Identify which cell holds the provided text, then report its [X, Y] central coordinate. 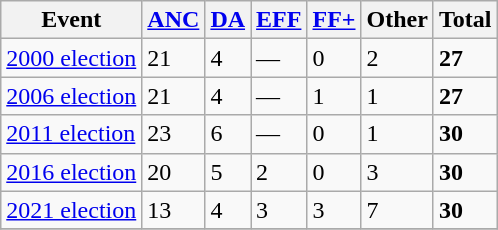
13 [174, 210]
EFF [279, 20]
Other [397, 20]
ANC [174, 20]
2000 election [72, 58]
2006 election [72, 96]
2021 election [72, 210]
6 [228, 134]
Total [465, 20]
FF+ [334, 20]
2011 election [72, 134]
20 [174, 172]
5 [228, 172]
DA [228, 20]
2016 election [72, 172]
Event [72, 20]
7 [397, 210]
23 [174, 134]
